Detect which cell encompasses the target text, then output its (X, Y) center coordinate. 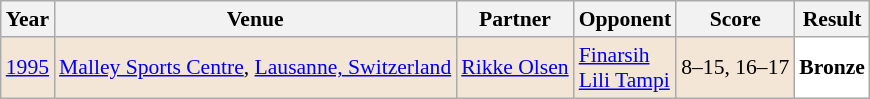
Result (832, 19)
Rikke Olsen (514, 68)
Score (735, 19)
Finarsih Lili Tampi (626, 68)
Venue (255, 19)
Malley Sports Centre, Lausanne, Switzerland (255, 68)
8–15, 16–17 (735, 68)
Partner (514, 19)
Year (28, 19)
Bronze (832, 68)
1995 (28, 68)
Opponent (626, 19)
